Identify which cell holds the provided text, then report its [x, y] central coordinate. 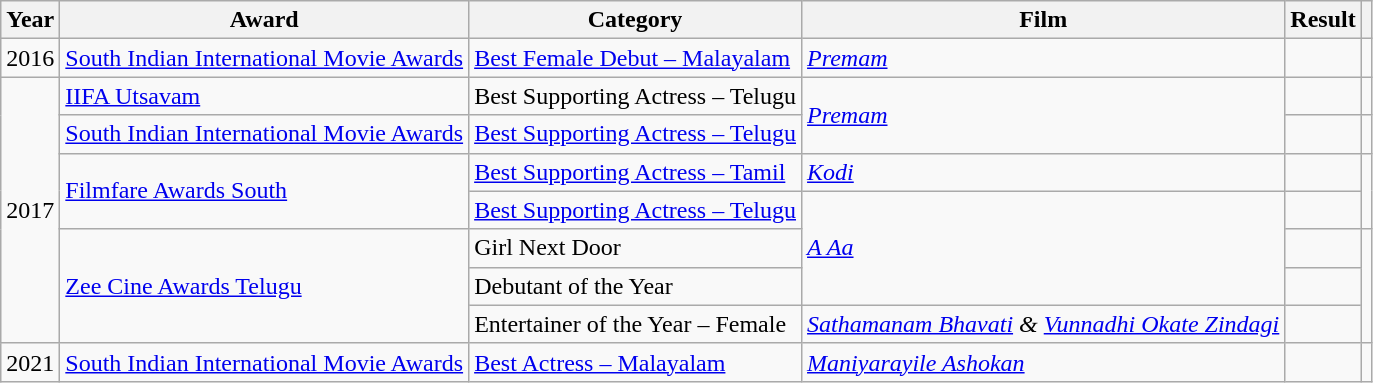
Kodi [1044, 172]
2017 [30, 210]
Entertainer of the Year – Female [636, 324]
Best Actress – Malayalam [636, 362]
Debutant of the Year [636, 286]
Year [30, 20]
Sathamanam Bhavati & Vunnadhi Okate Zindagi [1044, 324]
Result [1323, 20]
A Aa [1044, 248]
Film [1044, 20]
IIFA Utsavam [264, 96]
2016 [30, 58]
Award [264, 20]
Best Supporting Actress – Tamil [636, 172]
Girl Next Door [636, 248]
Zee Cine Awards Telugu [264, 286]
Best Female Debut – Malayalam [636, 58]
Category [636, 20]
2021 [30, 362]
Maniyarayile Ashokan [1044, 362]
Filmfare Awards South [264, 191]
